Return (X, Y) of the center of cell containing provided text 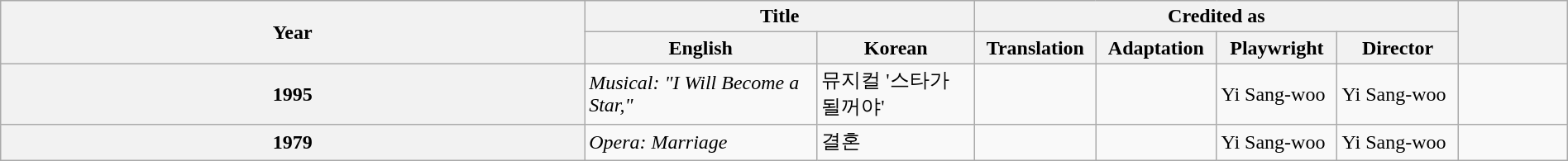
Opera: Marriage (701, 142)
Year (293, 32)
Director (1398, 48)
Translation (1035, 48)
Musical: "I Will Become a Star," (701, 94)
Adaptation (1156, 48)
Playwright (1277, 48)
뮤지컬 '스타가 될꺼야' (896, 94)
Title (780, 17)
1979 (293, 142)
1995 (293, 94)
결혼 (896, 142)
Korean (896, 48)
Credited as (1217, 17)
English (701, 48)
